From the cell containing the given text, extract its center point as (X, Y) coordinate. 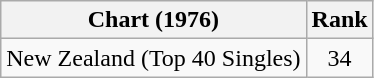
Chart (1976) (154, 20)
34 (340, 58)
New Zealand (Top 40 Singles) (154, 58)
Rank (340, 20)
